Determine the (x, y) coordinate at the center of the cell enclosing the given text.  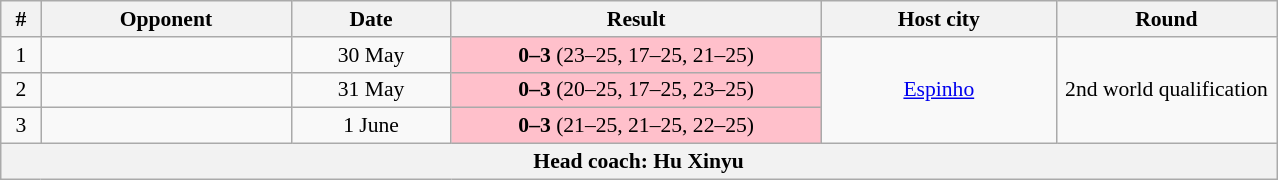
0–3 (21–25, 21–25, 22–25) (636, 126)
2 (21, 90)
Round (1166, 19)
Host city (938, 19)
1 (21, 55)
31 May (371, 90)
2nd world qualification (1166, 90)
Date (371, 19)
1 June (371, 126)
0–3 (20–25, 17–25, 23–25) (636, 90)
Head coach: Hu Xinyu (639, 162)
Result (636, 19)
0–3 (23–25, 17–25, 21–25) (636, 55)
Espinho (938, 90)
3 (21, 126)
# (21, 19)
30 May (371, 55)
Opponent (166, 19)
